From the cell containing the given text, extract its center point as (x, y) coordinate. 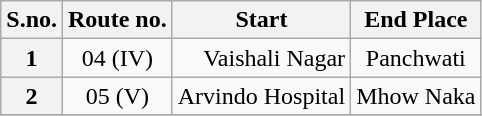
S.no. (32, 20)
Mhow Naka (416, 96)
Vaishali Nagar (261, 58)
05 (V) (118, 96)
Start (261, 20)
Arvindo Hospital (261, 96)
Route no. (118, 20)
1 (32, 58)
2 (32, 96)
04 (IV) (118, 58)
End Place (416, 20)
Panchwati (416, 58)
